Determine the [X, Y] coordinate at the center of the cell enclosing the given text.  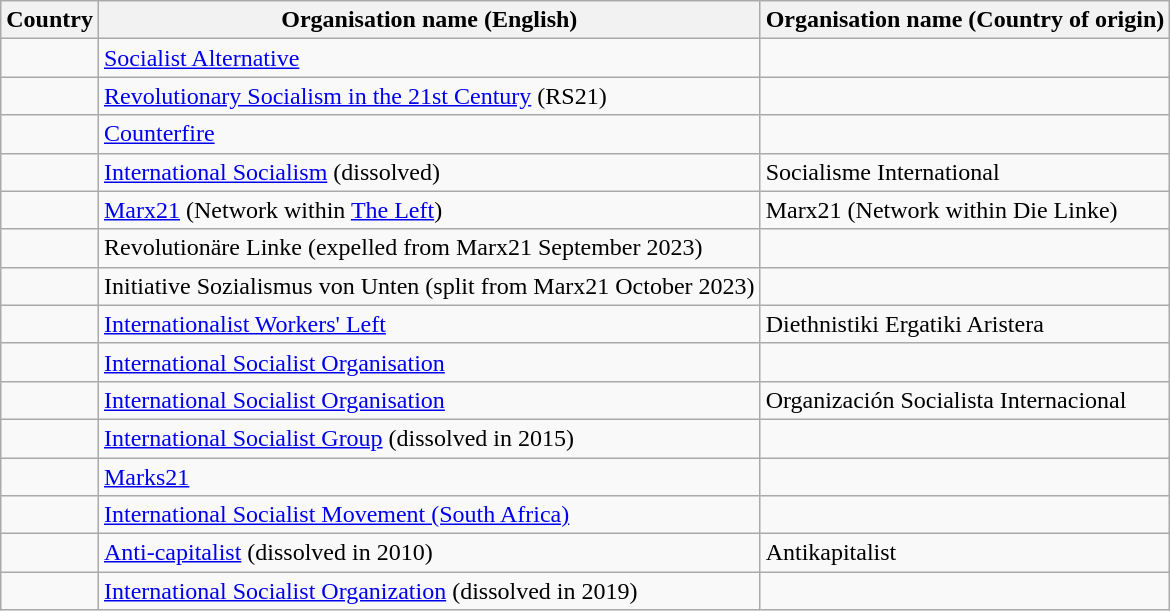
International Socialism (dissolved) [429, 172]
Socialisme International [965, 172]
Counterfire [429, 134]
Initiative Sozialismus von Unten (split from Marx21 October 2023) [429, 286]
Organización Socialista Internacional [965, 400]
Internationalist Workers' Left [429, 324]
International Socialist Group (dissolved in 2015) [429, 438]
Marks21 [429, 477]
Anti-capitalist (dissolved in 2010) [429, 553]
Marx21 (Network within The Left) [429, 210]
Socialist Alternative [429, 58]
Revolutionäre Linke (expelled from Marx21 September 2023) [429, 248]
Diethnistiki Ergatiki Aristera [965, 324]
International Socialist Organization (dissolved in 2019) [429, 591]
Organisation name (English) [429, 20]
Revolutionary Socialism in the 21st Century (RS21) [429, 96]
Antikapitalist [965, 553]
International Socialist Movement (South Africa) [429, 515]
Organisation name (Country of origin) [965, 20]
Marx21 (Network within Die Linke) [965, 210]
Country [50, 20]
